Return the (X, Y) coordinate for the center point of the cell that contains the specified text.  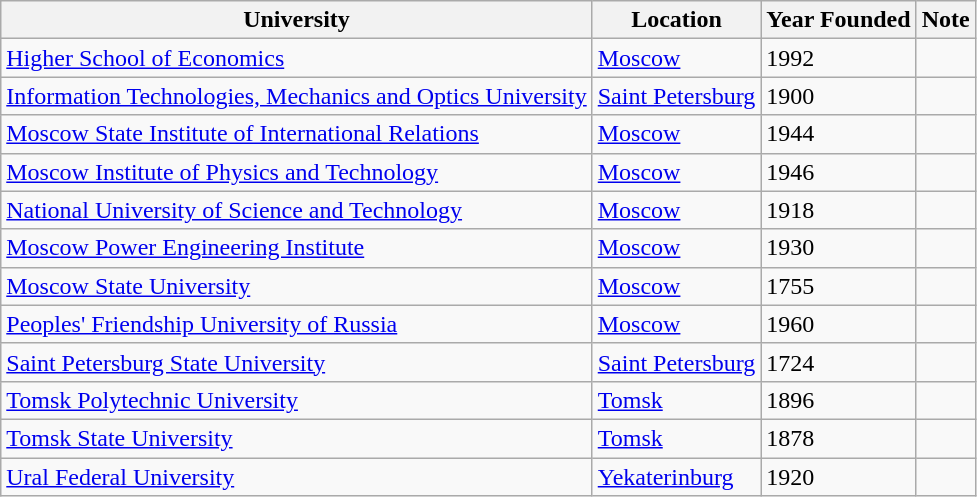
Tomsk State University (296, 438)
Higher School of Economics (296, 58)
1960 (838, 324)
Peoples' Friendship University of Russia (296, 324)
Moscow State University (296, 286)
1920 (838, 477)
Information Technologies, Mechanics and Optics University (296, 96)
Year Founded (838, 20)
1944 (838, 134)
Moscow Institute of Physics and Technology (296, 172)
1946 (838, 172)
University (296, 20)
1755 (838, 286)
1918 (838, 210)
1900 (838, 96)
1992 (838, 58)
Ural Federal University (296, 477)
1724 (838, 362)
Saint Petersburg State University (296, 362)
Location (676, 20)
Note (946, 20)
Tomsk Polytechnic University (296, 400)
1930 (838, 248)
Moscow State Institute of International Relations (296, 134)
1896 (838, 400)
Moscow Power Engineering Institute (296, 248)
National University of Science and Technology (296, 210)
1878 (838, 438)
Yekaterinburg (676, 477)
